Scan for the cell matching the given text and deliver its (X, Y) coordinate at center. 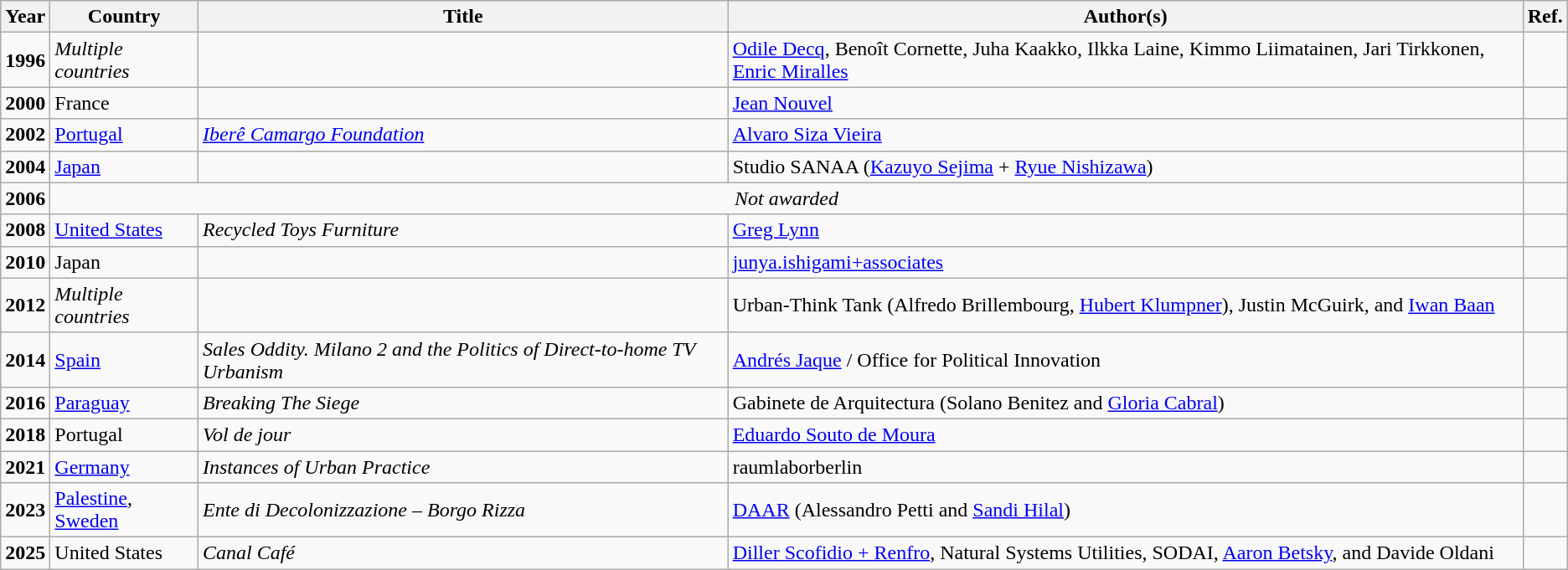
2018 (25, 434)
2002 (25, 135)
Iberê Camargo Foundation (462, 135)
Eduardo Souto de Moura (1126, 434)
Paraguay (124, 403)
2006 (25, 198)
Sales Oddity. Milano 2 and the Politics of Direct-to-home TV Urbanism (462, 360)
Ente di Decolonizzazione – Borgo Rizza (462, 511)
Palestine, Sweden (124, 511)
Odile Decq, Benoît Cornette, Juha Kaakko, Ilkka Laine, Kimmo Liimatainen, Jari Tirkkonen, Enric Miralles (1126, 60)
Title (462, 17)
Breaking The Siege (462, 403)
2025 (25, 553)
2010 (25, 262)
Author(s) (1126, 17)
Country (124, 17)
Ref. (1545, 17)
2000 (25, 103)
Year (25, 17)
Diller Scofidio + Renfro, Natural Systems Utilities, SODAI, Aaron Betsky, and Davide Oldani (1126, 553)
Germany (124, 466)
Instances of Urban Practice (462, 466)
Not awarded (787, 198)
2021 (25, 466)
1996 (25, 60)
Jean Nouvel (1126, 103)
France (124, 103)
Spain (124, 360)
2012 (25, 305)
2008 (25, 230)
2016 (25, 403)
DAAR (Alessandro Petti and Sandi Hilal) (1126, 511)
junya.ishigami+associates (1126, 262)
2004 (25, 167)
Gabinete de Arquitectura (Solano Benitez and Gloria Cabral) (1126, 403)
Alvaro Siza Vieira (1126, 135)
Greg Lynn (1126, 230)
Urban-Think Tank (Alfredo Brillembourg, Hubert Klumpner), Justin McGuirk, and Iwan Baan (1126, 305)
Canal Café (462, 553)
Andrés Jaque / Office for Political Innovation (1126, 360)
Studio SANAA (Kazuyo Sejima + Ryue Nishizawa) (1126, 167)
raumlaborberlin (1126, 466)
Vol de jour (462, 434)
2023 (25, 511)
Recycled Toys Furniture (462, 230)
2014 (25, 360)
